Identify which cell holds the provided text, then report its [x, y] central coordinate. 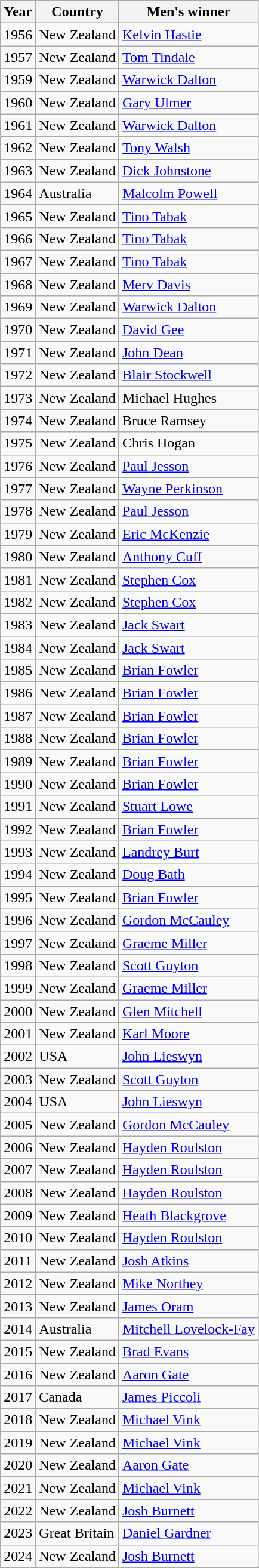
2016 [18, 1374]
2015 [18, 1351]
2010 [18, 1238]
1999 [18, 988]
Doug Bath [189, 875]
2001 [18, 1034]
Landrey Burt [189, 852]
2002 [18, 1057]
1977 [18, 489]
Daniel Gardner [189, 1533]
1967 [18, 261]
1981 [18, 579]
1969 [18, 307]
James Oram [189, 1306]
Mitchell Lovelock-Fay [189, 1329]
Eric McKenzie [189, 534]
Anthony Cuff [189, 557]
2007 [18, 1170]
1987 [18, 716]
1971 [18, 353]
2004 [18, 1102]
1959 [18, 80]
1985 [18, 671]
1962 [18, 148]
1995 [18, 897]
Gary Ulmer [189, 103]
2021 [18, 1488]
Great Britain [78, 1533]
2003 [18, 1079]
Mike Northey [189, 1283]
Wayne Perkinson [189, 489]
2013 [18, 1306]
1968 [18, 285]
Bruce Ramsey [189, 421]
Canada [78, 1397]
1973 [18, 398]
1993 [18, 852]
2012 [18, 1283]
2020 [18, 1465]
Stuart Lowe [189, 807]
2019 [18, 1443]
Chris Hogan [189, 443]
2011 [18, 1261]
2008 [18, 1193]
1957 [18, 57]
1978 [18, 511]
2014 [18, 1329]
James Piccoli [189, 1397]
1979 [18, 534]
1990 [18, 784]
2017 [18, 1397]
2006 [18, 1147]
1983 [18, 625]
1965 [18, 216]
1984 [18, 647]
1998 [18, 965]
Merv Davis [189, 285]
Blair Stockwell [189, 375]
2024 [18, 1556]
1976 [18, 466]
Karl Moore [189, 1034]
1956 [18, 35]
2000 [18, 1011]
John Dean [189, 353]
1996 [18, 920]
Year [18, 12]
Glen Mitchell [189, 1011]
Michael Hughes [189, 398]
Heath Blackgrove [189, 1215]
Brad Evans [189, 1351]
1988 [18, 739]
Dick Johnstone [189, 171]
1972 [18, 375]
2009 [18, 1215]
Country [78, 12]
1975 [18, 443]
1970 [18, 330]
2018 [18, 1420]
1960 [18, 103]
1997 [18, 943]
Kelvin Hastie [189, 35]
1992 [18, 829]
Tony Walsh [189, 148]
Malcolm Powell [189, 193]
Josh Atkins [189, 1261]
Tom Tindale [189, 57]
Men's winner [189, 12]
1980 [18, 557]
David Gee [189, 330]
1986 [18, 693]
1989 [18, 761]
1963 [18, 171]
1966 [18, 239]
1964 [18, 193]
1974 [18, 421]
1994 [18, 875]
1961 [18, 125]
2022 [18, 1511]
1982 [18, 602]
2005 [18, 1125]
2023 [18, 1533]
1991 [18, 807]
